Find where the given text appears and provide that cell's center as (x, y) coordinate. 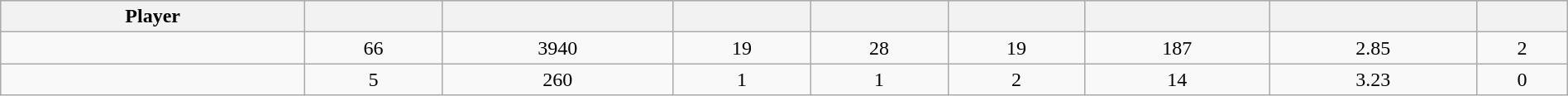
28 (879, 48)
Player (153, 17)
260 (558, 79)
3.23 (1373, 79)
14 (1178, 79)
3940 (558, 48)
2.85 (1373, 48)
66 (374, 48)
0 (1522, 79)
5 (374, 79)
187 (1178, 48)
